Return the [x, y] coordinate for the center point of the cell that contains the specified text.  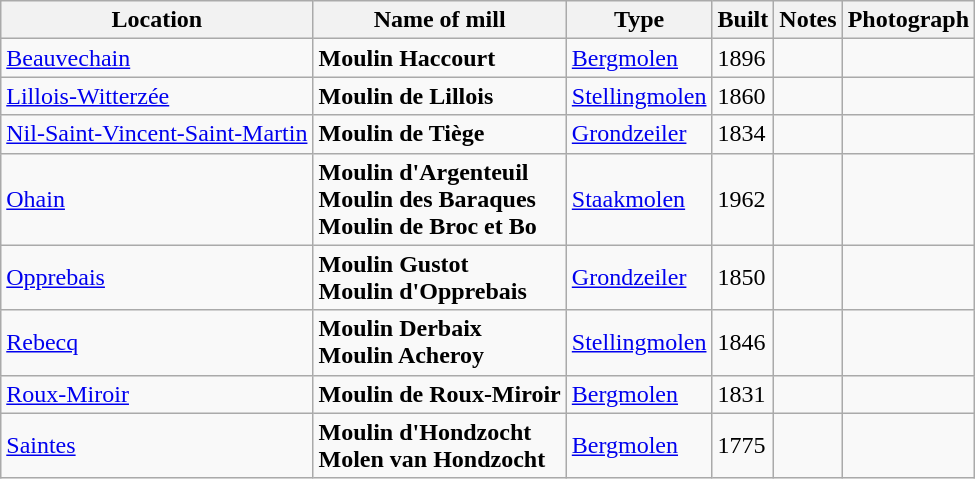
1831 [743, 394]
Moulin d'ArgenteuilMoulin des BaraquesMoulin de Broc et Bo [440, 199]
1846 [743, 342]
Roux-Miroir [157, 394]
1896 [743, 58]
Built [743, 20]
Ohain [157, 199]
Nil-Saint-Vincent-Saint-Martin [157, 134]
Moulin d'HondzochtMolen van Hondzocht [440, 446]
1962 [743, 199]
Saintes [157, 446]
Lillois-Witterzée [157, 96]
Moulin de Lillois [440, 96]
Rebecq [157, 342]
Beauvechain [157, 58]
Moulin de Roux-Miroir [440, 394]
1834 [743, 134]
Moulin Haccourt [440, 58]
Moulin GustotMoulin d'Opprebais [440, 278]
Location [157, 20]
Opprebais [157, 278]
Staakmolen [639, 199]
1850 [743, 278]
Moulin de Tiège [440, 134]
Moulin DerbaixMoulin Acheroy [440, 342]
Photograph [908, 20]
1775 [743, 446]
Notes [808, 20]
1860 [743, 96]
Type [639, 20]
Name of mill [440, 20]
